Return the (x, y) coordinate for the center point of the cell that contains the specified text.  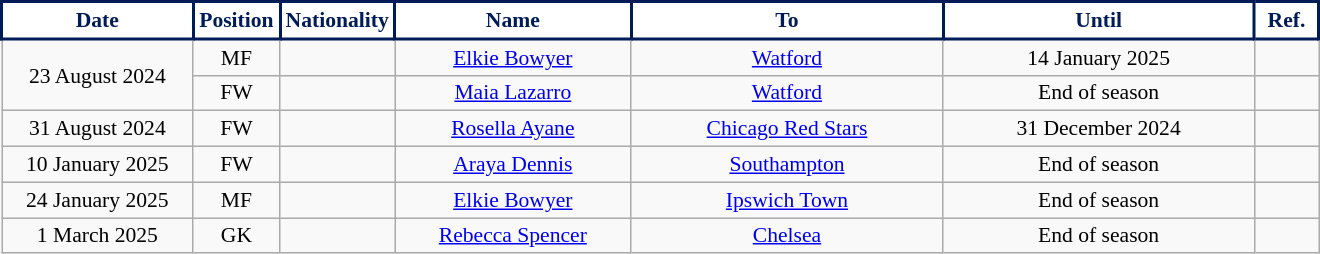
Position (236, 20)
Maia Lazarro (514, 93)
Rebecca Spencer (514, 236)
Chelsea (787, 236)
Rosella Ayane (514, 129)
Southampton (787, 165)
Date (98, 20)
14 January 2025 (1099, 57)
Name (514, 20)
GK (236, 236)
Until (1099, 20)
Ipswich Town (787, 200)
Ref. (1286, 20)
Chicago Red Stars (787, 129)
Nationality (338, 20)
To (787, 20)
31 August 2024 (98, 129)
1 March 2025 (98, 236)
10 January 2025 (98, 165)
24 January 2025 (98, 200)
Araya Dennis (514, 165)
31 December 2024 (1099, 129)
23 August 2024 (98, 75)
